Return the [X, Y] coordinate for the center point of the cell that contains the specified text.  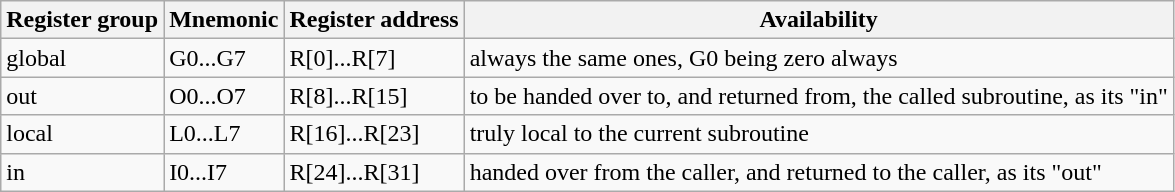
R[0]...R[7] [374, 58]
R[16]...R[23] [374, 134]
O0...O7 [224, 96]
L0...L7 [224, 134]
to be handed over to, and returned from, the called subroutine, as its "in" [818, 96]
R[24]...R[31] [374, 172]
global [82, 58]
G0...G7 [224, 58]
local [82, 134]
Availability [818, 20]
in [82, 172]
I0...I7 [224, 172]
Mnemonic [224, 20]
always the same ones, G0 being zero always [818, 58]
truly local to the current subroutine [818, 134]
Register address [374, 20]
handed over from the caller, and returned to the caller, as its "out" [818, 172]
R[8]...R[15] [374, 96]
out [82, 96]
Register group [82, 20]
